Capture the cell that displays the provided text and extract its [x, y] central coordinate. 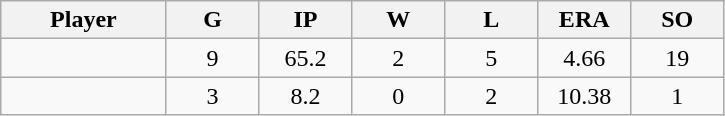
4.66 [584, 58]
0 [398, 96]
W [398, 20]
G [212, 20]
8.2 [306, 96]
10.38 [584, 96]
ERA [584, 20]
5 [492, 58]
65.2 [306, 58]
Player [84, 20]
9 [212, 58]
1 [678, 96]
L [492, 20]
19 [678, 58]
SO [678, 20]
IP [306, 20]
3 [212, 96]
